Capture the cell that displays the provided text and extract its (x, y) central coordinate. 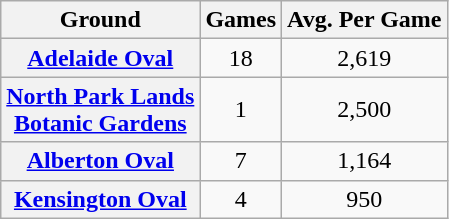
1 (241, 110)
18 (241, 58)
Adelaide Oval (100, 58)
2,500 (364, 110)
Games (241, 20)
Alberton Oval (100, 161)
Avg. Per Game (364, 20)
Kensington Oval (100, 199)
1,164 (364, 161)
North Park Lands Botanic Gardens (100, 110)
2,619 (364, 58)
950 (364, 199)
Ground (100, 20)
4 (241, 199)
7 (241, 161)
